Extract the (X, Y) coordinate from the center of the cell holding the provided text.  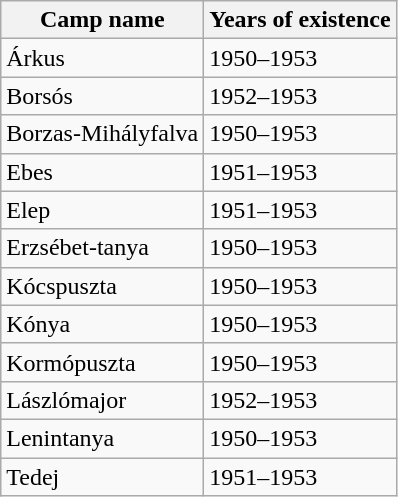
Ebes (102, 172)
Lenintanya (102, 438)
Árkus (102, 58)
Kónya (102, 324)
Years of existence (300, 20)
Tedej (102, 477)
Borsós (102, 96)
Camp name (102, 20)
Elep (102, 210)
Lászlómajor (102, 400)
Kócspuszta (102, 286)
Borzas-Mihályfalva (102, 134)
Kormópuszta (102, 362)
Erzsébet-tanya (102, 248)
